Capture the cell that displays the provided text and extract its (X, Y) central coordinate. 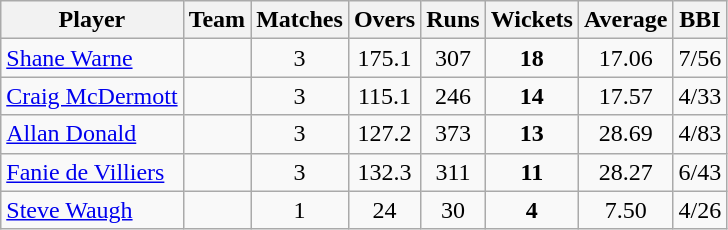
6/43 (700, 172)
1 (300, 210)
28.27 (626, 172)
7.50 (626, 210)
7/56 (700, 58)
311 (453, 172)
4 (532, 210)
Overs (384, 20)
127.2 (384, 134)
307 (453, 58)
132.3 (384, 172)
4/26 (700, 210)
14 (532, 96)
30 (453, 210)
Matches (300, 20)
13 (532, 134)
373 (453, 134)
246 (453, 96)
Craig McDermott (92, 96)
115.1 (384, 96)
Allan Donald (92, 134)
Player (92, 20)
17.57 (626, 96)
11 (532, 172)
17.06 (626, 58)
Team (217, 20)
Runs (453, 20)
24 (384, 210)
4/33 (700, 96)
18 (532, 58)
175.1 (384, 58)
4/83 (700, 134)
Wickets (532, 20)
Fanie de Villiers (92, 172)
Steve Waugh (92, 210)
Average (626, 20)
BBI (700, 20)
Shane Warne (92, 58)
28.69 (626, 134)
